Detect which cell encompasses the target text, then output its (X, Y) center coordinate. 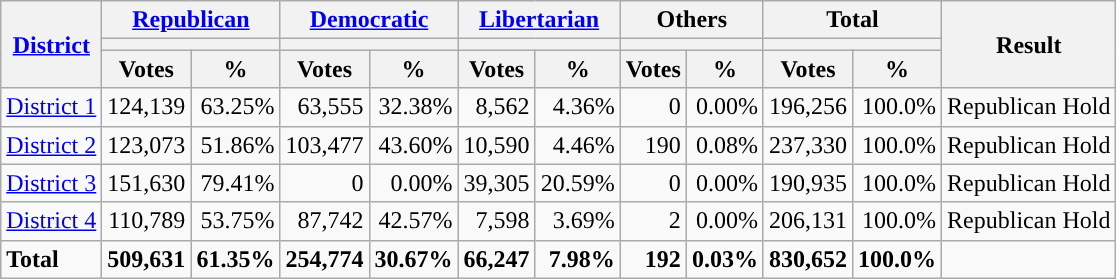
0.08% (724, 145)
254,774 (324, 259)
30.67% (414, 259)
District (52, 44)
2 (653, 221)
206,131 (808, 221)
237,330 (808, 145)
42.57% (414, 221)
63.25% (236, 107)
79.41% (236, 183)
151,630 (146, 183)
District 2 (52, 145)
8,562 (496, 107)
0.03% (724, 259)
830,652 (808, 259)
Others (692, 20)
10,590 (496, 145)
63,555 (324, 107)
39,305 (496, 183)
32.38% (414, 107)
Result (1029, 44)
District 1 (52, 107)
District 4 (52, 221)
61.35% (236, 259)
4.46% (578, 145)
53.75% (236, 221)
District 3 (52, 183)
190,935 (808, 183)
87,742 (324, 221)
124,139 (146, 107)
51.86% (236, 145)
43.60% (414, 145)
Libertarian (539, 20)
7,598 (496, 221)
110,789 (146, 221)
196,256 (808, 107)
103,477 (324, 145)
66,247 (496, 259)
Republican (191, 20)
20.59% (578, 183)
3.69% (578, 221)
Democratic (369, 20)
509,631 (146, 259)
4.36% (578, 107)
190 (653, 145)
192 (653, 259)
7.98% (578, 259)
123,073 (146, 145)
